Return [x, y] of the center of cell containing provided text 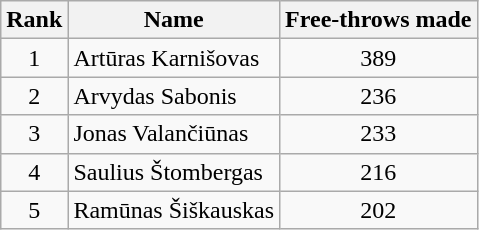
Ramūnas Šiškauskas [174, 210]
236 [378, 96]
233 [378, 134]
5 [34, 210]
216 [378, 172]
Jonas Valančiūnas [174, 134]
1 [34, 58]
389 [378, 58]
Free-throws made [378, 20]
Arvydas Sabonis [174, 96]
Name [174, 20]
2 [34, 96]
Artūras Karnišovas [174, 58]
Saulius Štombergas [174, 172]
202 [378, 210]
4 [34, 172]
Rank [34, 20]
3 [34, 134]
